Search for the cell housing the specified text and yield its (x, y) center coordinate. 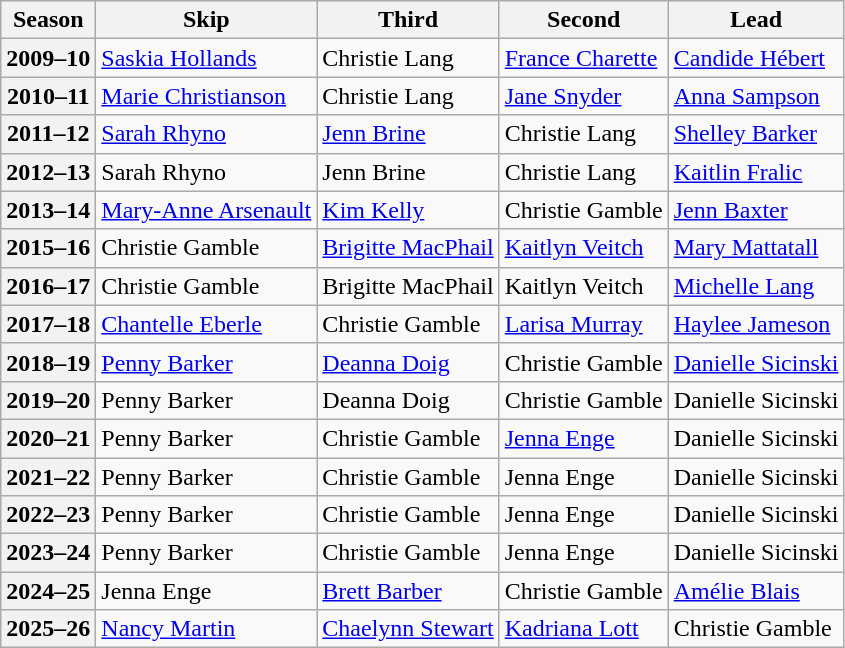
Jane Snyder (584, 96)
2023–24 (48, 553)
Nancy Martin (206, 629)
Candide Hébert (756, 58)
2021–22 (48, 477)
Marie Christianson (206, 96)
Michelle Lang (756, 286)
Haylee Jameson (756, 324)
Mary-Anne Arsenault (206, 210)
2025–26 (48, 629)
2018–19 (48, 362)
Kaitlin Fralic (756, 172)
2015–16 (48, 248)
2019–20 (48, 400)
Lead (756, 20)
Shelley Barker (756, 134)
Kadriana Lott (584, 629)
Amélie Blais (756, 591)
Third (408, 20)
Brett Barber (408, 591)
Jenn Baxter (756, 210)
2017–18 (48, 324)
Larisa Murray (584, 324)
2009–10 (48, 58)
2013–14 (48, 210)
2024–25 (48, 591)
Second (584, 20)
Chantelle Eberle (206, 324)
Anna Sampson (756, 96)
2022–23 (48, 515)
Season (48, 20)
Kim Kelly (408, 210)
Chaelynn Stewart (408, 629)
2016–17 (48, 286)
2010–11 (48, 96)
2012–13 (48, 172)
Skip (206, 20)
Saskia Hollands (206, 58)
Mary Mattatall (756, 248)
2020–21 (48, 438)
France Charette (584, 58)
2011–12 (48, 134)
